Locate the cell with the specified text and output its [X, Y] center coordinate. 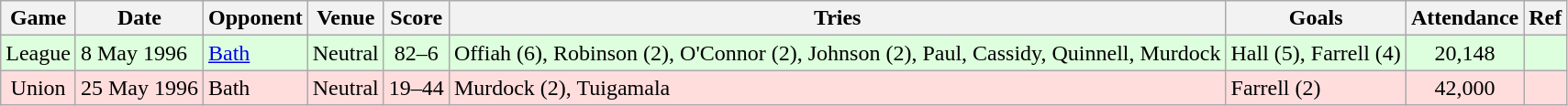
Offiah (6), Robinson (2), O'Connor (2), Johnson (2), Paul, Cassidy, Quinnell, Murdock [837, 53]
Tries [837, 18]
Union [39, 88]
42,000 [1464, 88]
Score [417, 18]
25 May 1996 [139, 88]
Game [39, 18]
Ref [1545, 18]
Hall (5), Farrell (4) [1316, 53]
20,148 [1464, 53]
Venue [345, 18]
League [39, 53]
Attendance [1464, 18]
Murdock (2), Tuigamala [837, 88]
Goals [1316, 18]
82–6 [417, 53]
19–44 [417, 88]
8 May 1996 [139, 53]
Opponent [255, 18]
Farrell (2) [1316, 88]
Date [139, 18]
